Pinpoint the cell where the given text exists, returning its (X, Y) midpoint coordinate. 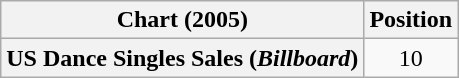
10 (411, 58)
Chart (2005) (182, 20)
Position (411, 20)
US Dance Singles Sales (Billboard) (182, 58)
